Detect which cell encompasses the target text, then output its (X, Y) center coordinate. 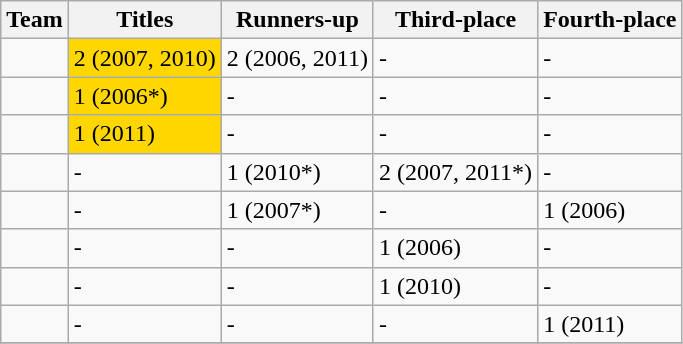
1 (2007*) (297, 210)
1 (2010) (455, 286)
2 (2006, 2011) (297, 58)
2 (2007, 2010) (144, 58)
2 (2007, 2011*) (455, 172)
Titles (144, 20)
1 (2010*) (297, 172)
Fourth-place (610, 20)
1 (2006*) (144, 96)
Team (35, 20)
Runners-up (297, 20)
Third-place (455, 20)
